Detect which cell encompasses the target text, then output its [x, y] center coordinate. 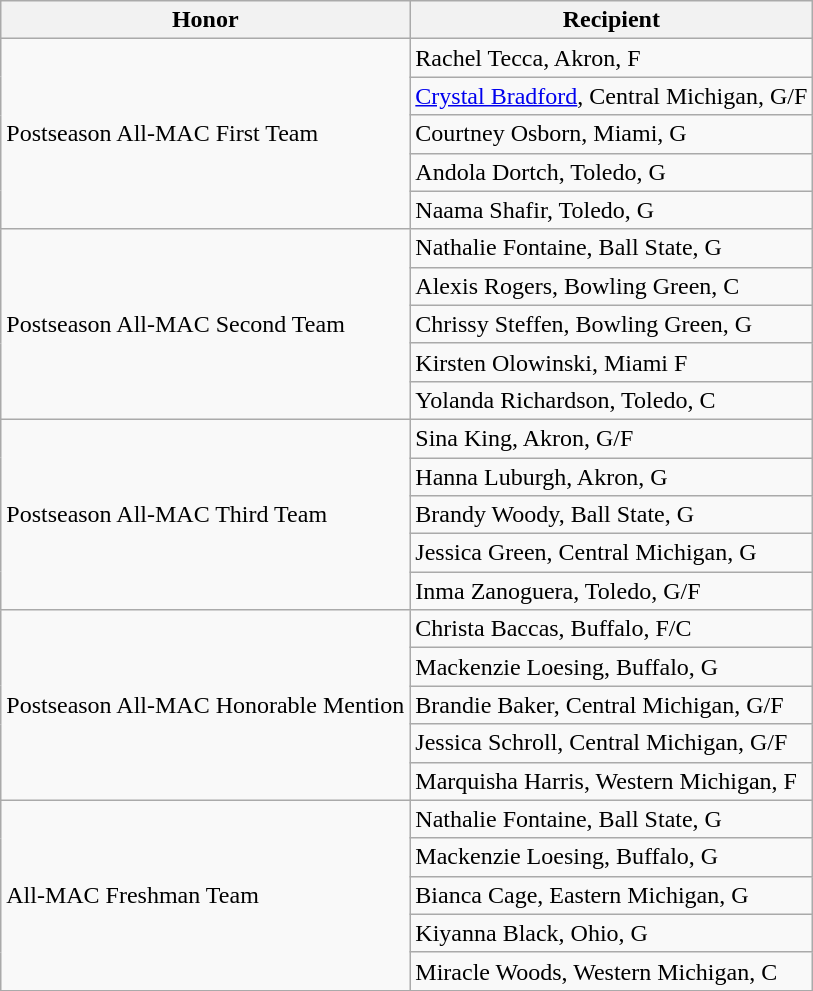
Yolanda Richardson, Toledo, C [612, 400]
Andola Dortch, Toledo, G [612, 172]
Miracle Woods, Western Michigan, C [612, 971]
Courtney Osborn, Miami, G [612, 134]
All-MAC Freshman Team [206, 895]
Postseason All-MAC Honorable Mention [206, 705]
Recipient [612, 20]
Bianca Cage, Eastern Michigan, G [612, 895]
Kirsten Olowinski, Miami F [612, 362]
Brandie Baker, Central Michigan, G/F [612, 705]
Postseason All-MAC First Team [206, 134]
Hanna Luburgh, Akron, G [612, 477]
Kiyanna Black, Ohio, G [612, 933]
Sina King, Akron, G/F [612, 438]
Inma Zanoguera, Toledo, G/F [612, 591]
Postseason All-MAC Second Team [206, 324]
Christa Baccas, Buffalo, F/C [612, 629]
Jessica Green, Central Michigan, G [612, 553]
Brandy Woody, Ball State, G [612, 515]
Alexis Rogers, Bowling Green, C [612, 286]
Postseason All-MAC Third Team [206, 514]
Crystal Bradford, Central Michigan, G/F [612, 96]
Rachel Tecca, Akron, F [612, 58]
Marquisha Harris, Western Michigan, F [612, 781]
Naama Shafir, Toledo, G [612, 210]
Honor [206, 20]
Chrissy Steffen, Bowling Green, G [612, 324]
Jessica Schroll, Central Michigan, G/F [612, 743]
